For the text-containing cell, return its midpoint in [X, Y] coordinate format. 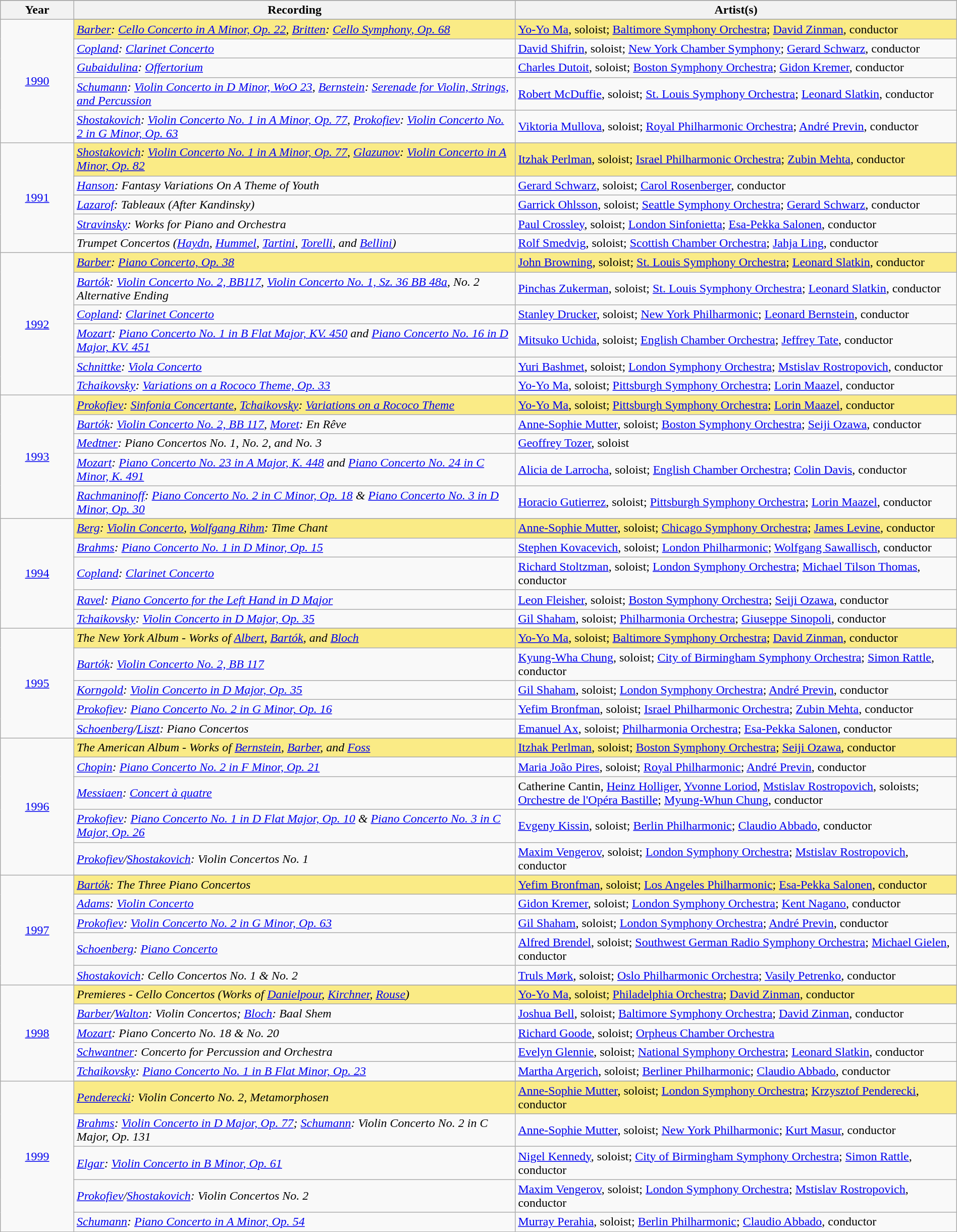
Tchaikovsky: Piano Concerto No. 1 in B Flat Minor, Op. 23 [294, 1071]
Artist(s) [736, 10]
Prokofiev: Violin Concerto No. 2 in G Minor, Op. 63 [294, 923]
Leon Fleisher, soloist; Boston Symphony Orchestra; Seiji Ozawa, conductor [736, 599]
Yefim Bronfman, soloist; Los Angeles Philharmonic; Esa-Pekka Salonen, conductor [736, 885]
Itzhak Perlman, soloist; Boston Symphony Orchestra; Seiji Ozawa, conductor [736, 748]
Recording [294, 10]
Prokofiev: Piano Concerto No. 1 in D Flat Major, Op. 10 & Piano Concerto No. 3 in C Major, Op. 26 [294, 826]
Emanuel Ax, soloist; Philharmonia Orchestra; Esa-Pekka Salonen, conductor [736, 729]
Joshua Bell, soloist; Baltimore Symphony Orchestra; David Zinman, conductor [736, 1013]
Murray Perahia, soloist; Berlin Philharmonic; Claudio Abbado, conductor [736, 1222]
Premieres - Cello Concertos (Works of Danielpour, Kirchner, Rouse) [294, 994]
Mitsuko Uchida, soloist; English Chamber Orchestra; Jeffrey Tate, conductor [736, 340]
1995 [37, 683]
Itzhak Perlman, soloist; Israel Philharmonic Orchestra; Zubin Mehta, conductor [736, 160]
Barber: Piano Concerto, Op. 38 [294, 262]
Viktoria Mullova, soloist; Royal Philharmonic Orchestra; André Previn, conductor [736, 126]
Korngold: Violin Concerto in D Major, Op. 35 [294, 690]
Barber/Walton: Violin Concertos; Bloch: Baal Shem [294, 1013]
Alicia de Larrocha, soloist; English Chamber Orchestra; Colin Davis, conductor [736, 470]
Richard Stoltzman, soloist; London Symphony Orchestra; Michael Tilson Thomas, conductor [736, 574]
Anne-Sophie Mutter, soloist; London Symphony Orchestra; Krzysztof Penderecki, conductor [736, 1098]
Shostakovich: Cello Concertos No. 1 & No. 2 [294, 975]
Evelyn Glennie, soloist; National Symphony Orchestra; Leonard Slatkin, conductor [736, 1052]
Schoenberg/Liszt: Piano Concertos [294, 729]
Medtner: Piano Concertos No. 1, No. 2, and No. 3 [294, 443]
Lazarof: Tableaux (After Kandinsky) [294, 204]
Ravel: Piano Concerto for the Left Hand in D Major [294, 599]
Martha Argerich, soloist; Berliner Philharmonic; Claudio Abbado, conductor [736, 1071]
1994 [37, 574]
Tchaikovsky: Variations on a Rococo Theme, Op. 33 [294, 386]
Prokofiev: Piano Concerto No. 2 in G Minor, Op. 16 [294, 709]
Mozart: Piano Concerto No. 18 & No. 20 [294, 1033]
Maria João Pires, soloist; Royal Philharmonic; André Previn, conductor [736, 767]
David Shifrin, soloist; New York Chamber Symphony; Gerard Schwarz, conductor [736, 48]
1991 [37, 198]
Yefim Bronfman, soloist; Israel Philharmonic Orchestra; Zubin Mehta, conductor [736, 709]
Nigel Kennedy, soloist; City of Birmingham Symphony Orchestra; Simon Rattle, conductor [736, 1163]
Anne-Sophie Mutter, soloist; Boston Symphony Orchestra; Seiji Ozawa, conductor [736, 424]
1990 [37, 81]
Prokofiev: Sinfonia Concertante, Tchaikovsky: Variations on a Rococo Theme [294, 405]
Anne-Sophie Mutter, soloist; New York Philharmonic; Kurt Masur, conductor [736, 1130]
1993 [37, 457]
Brahms: Piano Concerto No. 1 in D Minor, Op. 15 [294, 547]
Brahms: Violin Concerto in D Major, Op. 77; Schumann: Violin Concerto No. 2 in C Major, Op. 131 [294, 1130]
1997 [37, 930]
Shostakovich: Violin Concerto No. 1 in A Minor, Op. 77, Prokofiev: Violin Concerto No. 2 in G Minor, Op. 63 [294, 126]
Shostakovich: Violin Concerto No. 1 in A Minor, Op. 77, Glazunov: Violin Concerto in A Minor, Op. 82 [294, 160]
Gidon Kremer, soloist; London Symphony Orchestra; Kent Nagano, conductor [736, 904]
Rachmaninoff: Piano Concerto No. 2 in C Minor, Op. 18 & Piano Concerto No. 3 in D Minor, Op. 30 [294, 502]
Trumpet Concertos (Haydn, Hummel, Tartini, Torelli, and Bellini) [294, 243]
The New York Album - Works of Albert, Bartók, and Bloch [294, 638]
Yo-Yo Ma, soloist; Philadelphia Orchestra; David Zinman, conductor [736, 994]
Year [37, 10]
Horacio Gutierrez, soloist; Pittsburgh Symphony Orchestra; Lorin Maazel, conductor [736, 502]
Schoenberg: Piano Concerto [294, 949]
1998 [37, 1033]
Paul Crossley, soloist; London Sinfonietta; Esa-Pekka Salonen, conductor [736, 224]
Tchaikovsky: Violin Concerto in D Major, Op. 35 [294, 619]
Schnittke: Viola Concerto [294, 367]
Gubaidulina: Offertorium [294, 68]
John Browning, soloist; St. Louis Symphony Orchestra; Leonard Slatkin, conductor [736, 262]
Chopin: Piano Concerto No. 2 in F Minor, Op. 21 [294, 767]
Geoffrey Tozer, soloist [736, 443]
Richard Goode, soloist; Orpheus Chamber Orchestra [736, 1033]
Robert McDuffie, soloist; St. Louis Symphony Orchestra; Leonard Slatkin, conductor [736, 94]
Rolf Smedvig, soloist; Scottish Chamber Orchestra; Jahja Ling, conductor [736, 243]
Garrick Ohlsson, soloist; Seattle Symphony Orchestra; Gerard Schwarz, conductor [736, 204]
Pinchas Zukerman, soloist; St. Louis Symphony Orchestra; Leonard Slatkin, conductor [736, 288]
Schumann: Violin Concerto in D Minor, WoO 23, Bernstein: Serenade for Violin, Strings, and Percussion [294, 94]
Bartók: Violin Concerto No. 2, BB 117 [294, 663]
Stanley Drucker, soloist; New York Philharmonic; Leonard Bernstein, conductor [736, 315]
1999 [37, 1156]
Bartók: The Three Piano Concertos [294, 885]
Schwantner: Concerto for Percussion and Orchestra [294, 1052]
Gil Shaham, soloist; Philharmonia Orchestra; Giuseppe Sinopoli, conductor [736, 619]
Alfred Brendel, soloist; Southwest German Radio Symphony Orchestra; Michael Gielen, conductor [736, 949]
Prokofiev/Shostakovich: Violin Concertos No. 1 [294, 858]
Adams: Violin Concerto [294, 904]
Catherine Cantin, Heinz Holliger, Yvonne Loriod, Mstislav Rostropovich, soloists; Orchestre de l'Opéra Bastille; Myung-Whun Chung, conductor [736, 793]
Schumann: Piano Concerto in A Minor, Op. 54 [294, 1222]
Mozart: Piano Concerto No. 23 in A Major, K. 448 and Piano Concerto No. 24 in C Minor, K. 491 [294, 470]
Prokofiev/Shostakovich: Violin Concertos No. 2 [294, 1196]
Elgar: Violin Concerto in B Minor, Op. 61 [294, 1163]
1992 [37, 324]
Stephen Kovacevich, soloist; London Philharmonic; Wolfgang Sawallisch, conductor [736, 547]
Charles Dutoit, soloist; Boston Symphony Orchestra; Gidon Kremer, conductor [736, 68]
Bartók: Violin Concerto No. 2, BB 117, Moret: En Rêve [294, 424]
Mozart: Piano Concerto No. 1 in B Flat Major, KV. 450 and Piano Concerto No. 16 in D Major, KV. 451 [294, 340]
Truls Mørk, soloist; Oslo Philharmonic Orchestra; Vasily Petrenko, conductor [736, 975]
Anne-Sophie Mutter, soloist; Chicago Symphony Orchestra; James Levine, conductor [736, 528]
The American Album - Works of Bernstein, Barber, and Foss [294, 748]
Messiaen: Concert à quatre [294, 793]
Kyung-Wha Chung, soloist; City of Birmingham Symphony Orchestra; Simon Rattle, conductor [736, 663]
Gerard Schwarz, soloist; Carol Rosenberger, conductor [736, 185]
Berg: Violin Concerto, Wolfgang Rihm: Time Chant [294, 528]
Evgeny Kissin, soloist; Berlin Philharmonic; Claudio Abbado, conductor [736, 826]
Penderecki: Violin Concerto No. 2, Metamorphosen [294, 1098]
Yuri Bashmet, soloist; London Symphony Orchestra; Mstislav Rostropovich, conductor [736, 367]
Stravinsky: Works for Piano and Orchestra [294, 224]
1996 [37, 807]
Bartók: Violin Concerto No. 2, BB117, Violin Concerto No. 1, Sz. 36 BB 48a, No. 2 Alternative Ending [294, 288]
Barber: Cello Concerto in A Minor, Op. 22, Britten: Cello Symphony, Op. 68 [294, 29]
Hanson: Fantasy Variations On A Theme of Youth [294, 185]
